Output the (x, y) coordinate of the center of the cell containing the given text.  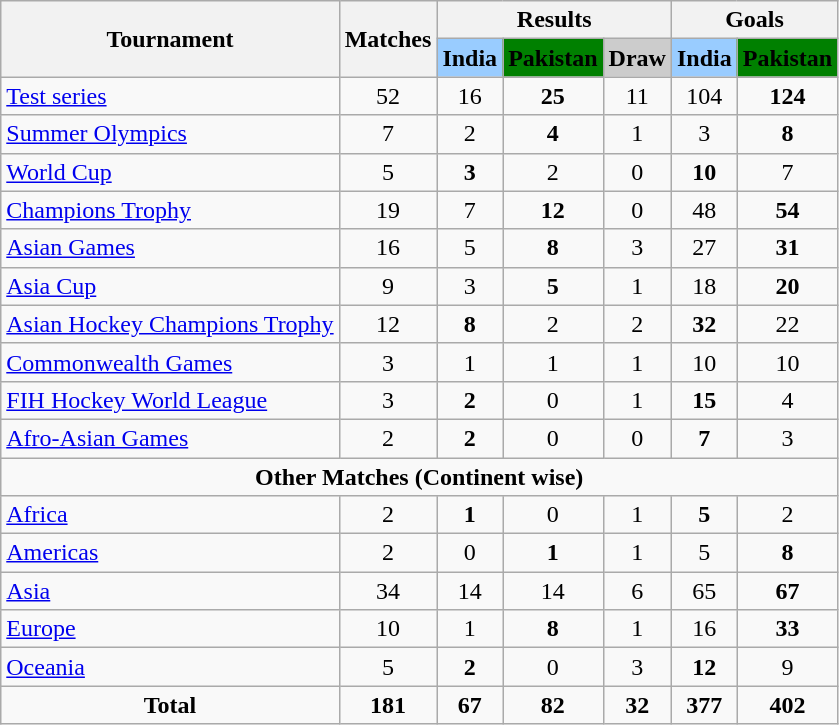
Tournament (170, 39)
20 (787, 286)
Europe (170, 629)
Draw (637, 58)
377 (704, 705)
Commonwealth Games (170, 362)
54 (787, 210)
25 (553, 96)
19 (388, 210)
Other Matches (Continent wise) (420, 477)
Asian Hockey Champions Trophy (170, 324)
104 (704, 96)
World Cup (170, 172)
Total (170, 705)
FIH Hockey World League (170, 400)
Summer Olympics (170, 134)
Test series (170, 96)
Americas (170, 553)
124 (787, 96)
31 (787, 248)
Goals (754, 20)
Asia Cup (170, 286)
11 (637, 96)
181 (388, 705)
22 (787, 324)
Champions Trophy (170, 210)
48 (704, 210)
18 (704, 286)
Asia (170, 591)
15 (704, 400)
65 (704, 591)
Afro-Asian Games (170, 438)
Oceania (170, 667)
Asian Games (170, 248)
Matches (388, 39)
82 (553, 705)
33 (787, 629)
402 (787, 705)
27 (704, 248)
52 (388, 96)
34 (388, 591)
Results (554, 20)
Africa (170, 515)
6 (637, 591)
